Provide the (X, Y) coordinate of the cell's center where the given text is located.  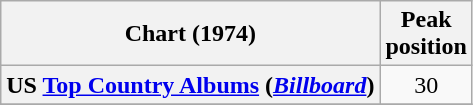
Peakposition (426, 34)
Chart (1974) (190, 34)
US Top Country Albums (Billboard) (190, 85)
30 (426, 85)
